Provide the (X, Y) coordinate of the cell's center where the given text is located.  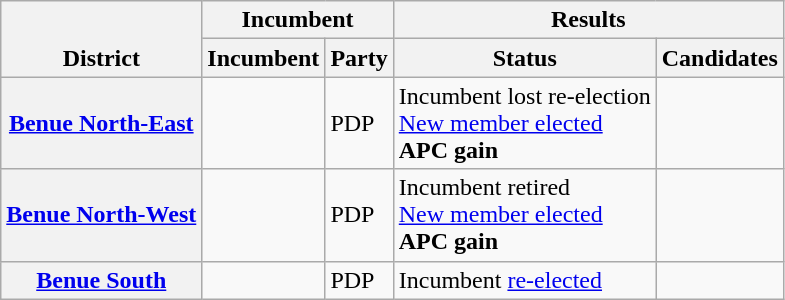
Incumbent re-elected (524, 280)
Results (588, 20)
Benue North-East (102, 123)
Status (524, 58)
Candidates (720, 58)
Benue North-West (102, 215)
Incumbent retiredNew member electedAPC gain (524, 215)
District (102, 39)
Party (359, 58)
Benue South (102, 280)
Incumbent lost re-electionNew member electedAPC gain (524, 123)
